Extract the (X, Y) coordinate from the center of the cell holding the provided text.  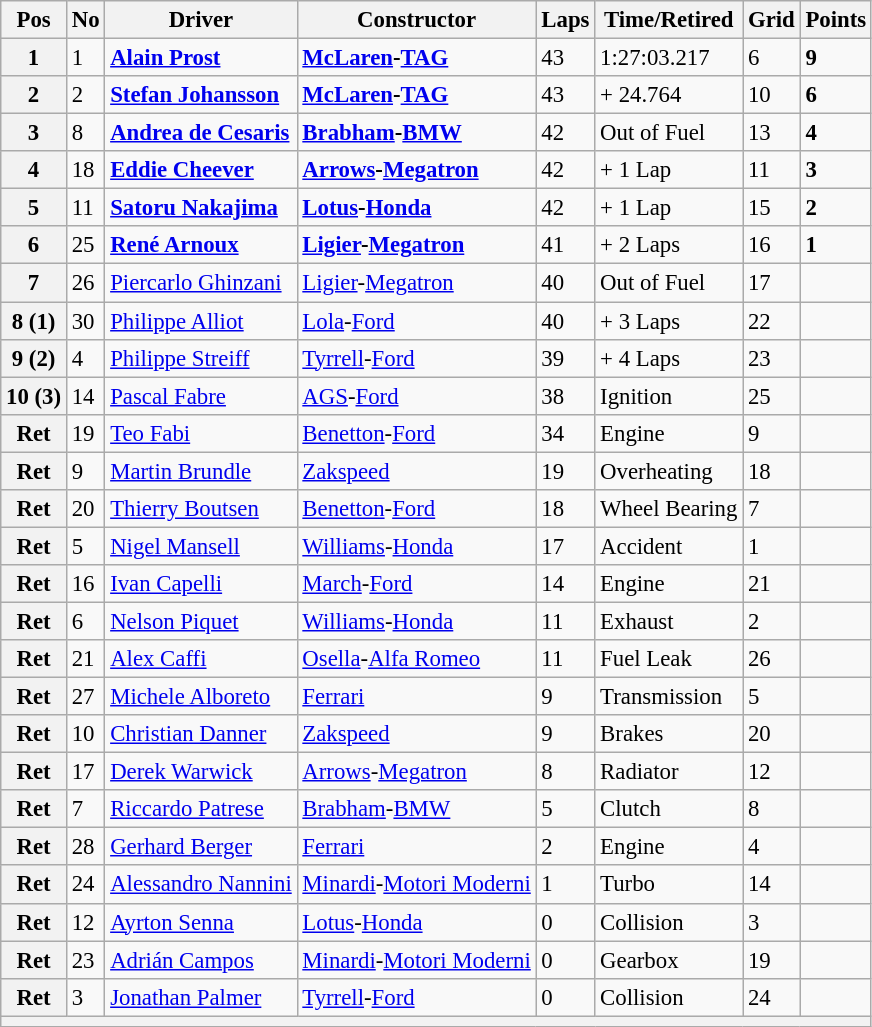
Alex Caffi (201, 659)
13 (772, 133)
28 (85, 847)
Alain Prost (201, 58)
Transmission (669, 697)
Constructor (416, 20)
Turbo (669, 885)
Nelson Piquet (201, 621)
Overheating (669, 471)
Radiator (669, 772)
Grid (772, 20)
Wheel Bearing (669, 509)
Ignition (669, 396)
Ivan Capelli (201, 584)
Alessandro Nannini (201, 885)
No (85, 20)
Clutch (669, 809)
Driver (201, 20)
Nigel Mansell (201, 546)
Stefan Johansson (201, 95)
Lola-Ford (416, 321)
Laps (566, 20)
Fuel Leak (669, 659)
Michele Alboreto (201, 697)
+ 3 Laps (669, 321)
+ 2 Laps (669, 245)
Jonathan Palmer (201, 997)
30 (85, 321)
Satoru Nakajima (201, 208)
+ 24.764 (669, 95)
Accident (669, 546)
Osella-Alfa Romeo (416, 659)
Brakes (669, 734)
+ 4 Laps (669, 358)
Gearbox (669, 960)
Andrea de Cesaris (201, 133)
38 (566, 396)
Ayrton Senna (201, 922)
Christian Danner (201, 734)
10 (3) (34, 396)
René Arnoux (201, 245)
Derek Warwick (201, 772)
Eddie Cheever (201, 170)
15 (772, 208)
1:27:03.217 (669, 58)
Piercarlo Ghinzani (201, 283)
Adrián Campos (201, 960)
Philippe Streiff (201, 358)
Pos (34, 20)
AGS-Ford (416, 396)
34 (566, 433)
Pascal Fabre (201, 396)
Points (836, 20)
Philippe Alliot (201, 321)
22 (772, 321)
Gerhard Berger (201, 847)
Time/Retired (669, 20)
41 (566, 245)
39 (566, 358)
Thierry Boutsen (201, 509)
March-Ford (416, 584)
Riccardo Patrese (201, 809)
8 (1) (34, 321)
Teo Fabi (201, 433)
Exhaust (669, 621)
Martin Brundle (201, 471)
9 (2) (34, 358)
27 (85, 697)
